Locate the cell with the specified text and output its (x, y) center coordinate. 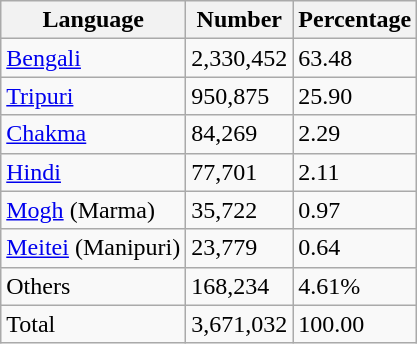
63.48 (355, 58)
0.97 (355, 210)
Bengali (94, 58)
35,722 (240, 210)
2.11 (355, 172)
Others (94, 286)
2.29 (355, 134)
0.64 (355, 248)
Language (94, 20)
100.00 (355, 324)
Hindi (94, 172)
Total (94, 324)
84,269 (240, 134)
Tripuri (94, 96)
Mogh (Marma) (94, 210)
23,779 (240, 248)
77,701 (240, 172)
2,330,452 (240, 58)
Percentage (355, 20)
950,875 (240, 96)
3,671,032 (240, 324)
Meitei (Manipuri) (94, 248)
168,234 (240, 286)
25.90 (355, 96)
Chakma (94, 134)
4.61% (355, 286)
Number (240, 20)
